Output the (x, y) coordinate of the center of the cell containing the given text.  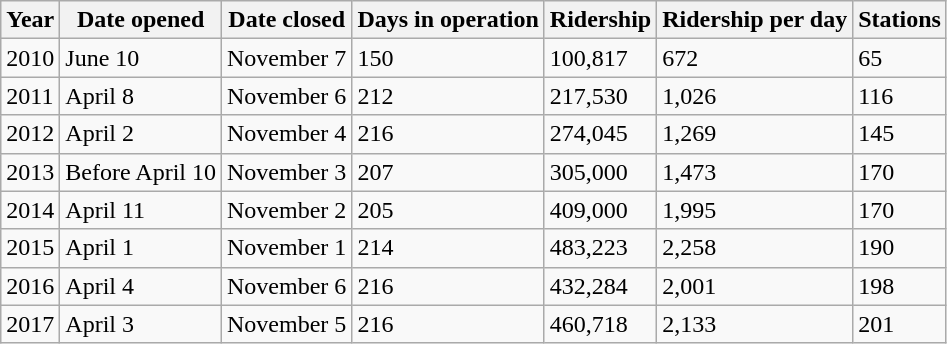
100,817 (600, 58)
November 4 (287, 134)
April 2 (141, 134)
483,223 (600, 248)
190 (900, 248)
November 5 (287, 324)
April 1 (141, 248)
274,045 (600, 134)
2010 (30, 58)
April 8 (141, 96)
1,026 (755, 96)
207 (448, 172)
2,258 (755, 248)
November 2 (287, 210)
April 4 (141, 286)
Before April 10 (141, 172)
Year (30, 20)
2012 (30, 134)
Days in operation (448, 20)
2014 (30, 210)
2017 (30, 324)
214 (448, 248)
460,718 (600, 324)
Date opened (141, 20)
2,133 (755, 324)
2016 (30, 286)
201 (900, 324)
Date closed (287, 20)
432,284 (600, 286)
2011 (30, 96)
November 7 (287, 58)
2,001 (755, 286)
November 1 (287, 248)
Stations (900, 20)
April 3 (141, 324)
1,995 (755, 210)
June 10 (141, 58)
212 (448, 96)
150 (448, 58)
April 11 (141, 210)
65 (900, 58)
1,269 (755, 134)
November 3 (287, 172)
2013 (30, 172)
1,473 (755, 172)
Ridership (600, 20)
198 (900, 286)
Ridership per day (755, 20)
305,000 (600, 172)
205 (448, 210)
409,000 (600, 210)
145 (900, 134)
217,530 (600, 96)
2015 (30, 248)
116 (900, 96)
672 (755, 58)
